Identify which cell holds the provided text, then report its (x, y) central coordinate. 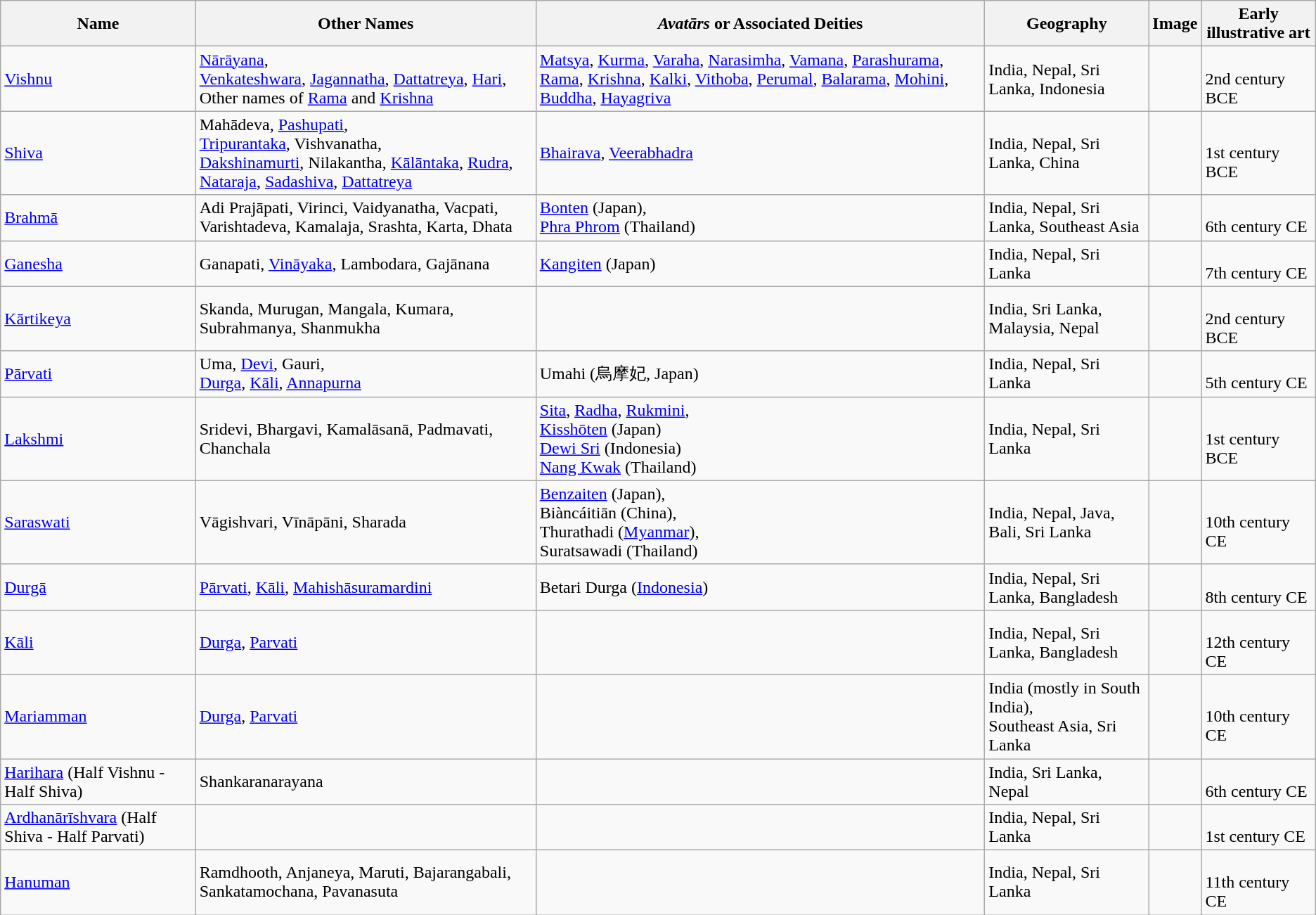
Vishnu (98, 79)
Hanuman (98, 883)
India, Nepal, Java, Bali, Sri Lanka (1067, 522)
India, Nepal, Sri Lanka, Southeast Asia (1067, 218)
7th century CE (1258, 263)
Kangiten (Japan) (761, 263)
Lakshmi (98, 439)
Harihara (Half Vishnu - Half Shiva) (98, 781)
11th century CE (1258, 883)
India, Nepal, Sri Lanka, Indonesia (1067, 79)
1st century CE (1258, 827)
Durgā (98, 587)
Kāli (98, 642)
Shiva (98, 153)
Sita, Radha, Rukmini,Kisshōten (Japan)Dewi Sri (Indonesia)Nang Kwak (Thailand) (761, 439)
India, Nepal, Sri Lanka, China (1067, 153)
Umahi (烏摩妃, Japan) (761, 374)
Shankaranarayana (366, 781)
Vāgishvari, Vīnāpāni, Sharada (366, 522)
Bhairava, Veerabhadra (761, 153)
Early illustrative art (1258, 24)
Other Names (366, 24)
Ganapati, Vināyaka, Lambodara, Gajānana (366, 263)
8th century CE (1258, 587)
Avatārs or Associated Deities (761, 24)
Mahādeva, Pashupati,Tripurantaka, Vishvanatha,Dakshinamurti, Nilakantha, Kālāntaka, Rudra, Nataraja, Sadashiva, Dattatreya (366, 153)
India (mostly in South India),Southeast Asia, Sri Lanka (1067, 716)
Ganesha (98, 263)
12th century CE (1258, 642)
Pārvati, Kāli, Mahishāsuramardini (366, 587)
Nārāyana, Venkateshwara, Jagannatha, Dattatreya, Hari, Other names of Rama and Krishna (366, 79)
Ramdhooth, Anjaneya, Maruti, Bajarangabali, Sankatamochana, Pavanasuta (366, 883)
Sridevi, Bhargavi, Kamalāsanā, Padmavati, Chanchala (366, 439)
Saraswati (98, 522)
Name (98, 24)
Benzaiten (Japan),Biàncáitiān (China),Thurathadi (Myanmar),Suratsawadi (Thailand) (761, 522)
Mariamman (98, 716)
Skanda, Murugan, Mangala, Kumara, Subrahmanya, Shanmukha (366, 319)
Ardhanārīshvara (Half Shiva - Half Parvati) (98, 827)
Matsya, Kurma, Varaha, Narasimha, Vamana, Parashurama, Rama, Krishna, Kalki, Vithoba, Perumal, Balarama, Mohini, Buddha, Hayagriva (761, 79)
Geography (1067, 24)
Uma, Devi, Gauri,Durga, Kāli, Annapurna (366, 374)
India, Sri Lanka, Malaysia, Nepal (1067, 319)
Adi Prajāpati, Virinci, Vaidyanatha, Vacpati, Varishtadeva, Kamalaja, Srashta, Karta, Dhata (366, 218)
India, Sri Lanka, Nepal (1067, 781)
Bonten (Japan),Phra Phrom (Thailand) (761, 218)
Pārvati (98, 374)
5th century CE (1258, 374)
Image (1175, 24)
Betari Durga (Indonesia) (761, 587)
Kārtikeya (98, 319)
Brahmā (98, 218)
